Return the [x, y] coordinate for the center point of the cell that contains the specified text.  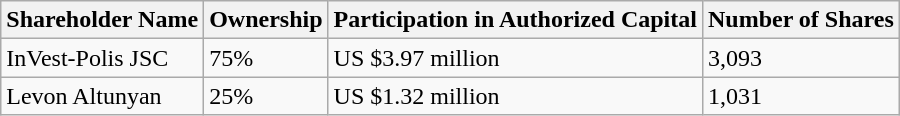
75% [266, 58]
25% [266, 96]
US $3.97 million [515, 58]
Number of Shares [800, 20]
Shareholder Name [102, 20]
3,093 [800, 58]
Levon Altunyan [102, 96]
1,031 [800, 96]
Ownership [266, 20]
Participation in Authorized Capital [515, 20]
US $1.32 million [515, 96]
InVest-Polis JSC [102, 58]
